Output the (x, y) coordinate of the center of the cell containing the given text.  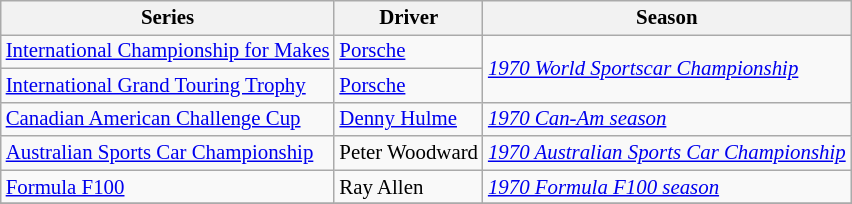
Formula F100 (168, 187)
International Championship for Makes (168, 51)
1970 Australian Sports Car Championship (667, 153)
Canadian American Challenge Cup (168, 119)
Peter Woodward (408, 153)
Season (667, 18)
Ray Allen (408, 187)
International Grand Touring Trophy (168, 85)
Series (168, 18)
1970 Can-Am season (667, 119)
Denny Hulme (408, 119)
Driver (408, 18)
1970 World Sportscar Championship (667, 68)
1970 Formula F100 season (667, 187)
Australian Sports Car Championship (168, 153)
